From the cell containing the given text, extract its center point as (x, y) coordinate. 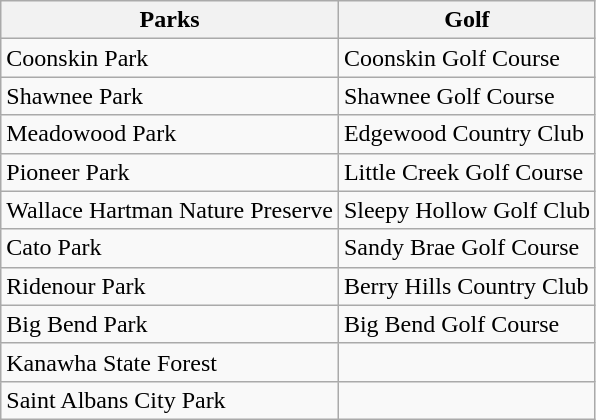
Edgewood Country Club (466, 134)
Coonskin Park (170, 58)
Saint Albans City Park (170, 400)
Big Bend Golf Course (466, 324)
Coonskin Golf Course (466, 58)
Ridenour Park (170, 286)
Sandy Brae Golf Course (466, 248)
Pioneer Park (170, 172)
Big Bend Park (170, 324)
Meadowood Park (170, 134)
Parks (170, 20)
Shawnee Golf Course (466, 96)
Cato Park (170, 248)
Golf (466, 20)
Sleepy Hollow Golf Club (466, 210)
Berry Hills Country Club (466, 286)
Wallace Hartman Nature Preserve (170, 210)
Shawnee Park (170, 96)
Little Creek Golf Course (466, 172)
Kanawha State Forest (170, 362)
